Provide the [X, Y] coordinate of the cell's center where the given text is located.  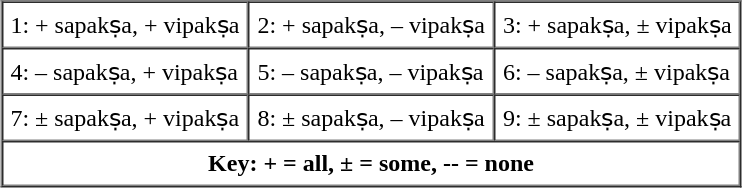
3: + sapakṣa, ± vipakṣa [618, 25]
7: ± sapakṣa, + vipakṣa [124, 117]
5: – sapakṣa, – vipakṣa [370, 71]
1: + sapakṣa, + vipakṣa [124, 25]
6: – sapakṣa, ± vipakṣa [618, 71]
2: + sapakṣa, – vipakṣa [370, 25]
9: ± sapakṣa, ± vipakṣa [618, 117]
4: – sapakṣa, + vipakṣa [124, 71]
8: ± sapakṣa, – vipakṣa [370, 117]
Key: + = all, ± = some, -- = none [370, 164]
